Search for the cell housing the specified text and yield its [x, y] center coordinate. 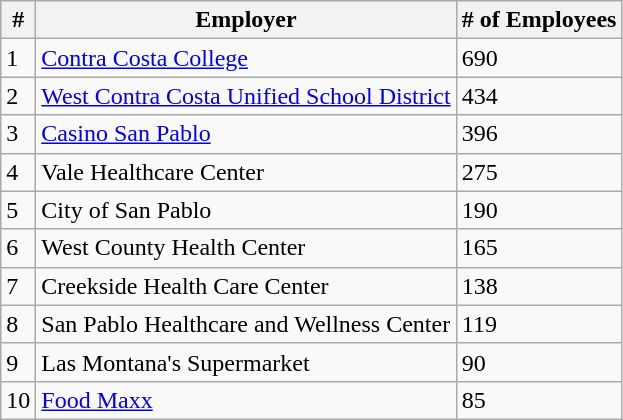
Vale Healthcare Center [246, 172]
West Contra Costa Unified School District [246, 96]
2 [18, 96]
190 [539, 210]
West County Health Center [246, 248]
5 [18, 210]
# of Employees [539, 20]
Las Montana's Supermarket [246, 362]
# [18, 20]
Food Maxx [246, 400]
690 [539, 58]
City of San Pablo [246, 210]
Contra Costa College [246, 58]
275 [539, 172]
9 [18, 362]
4 [18, 172]
138 [539, 286]
165 [539, 248]
Employer [246, 20]
10 [18, 400]
119 [539, 324]
3 [18, 134]
434 [539, 96]
85 [539, 400]
90 [539, 362]
1 [18, 58]
Creekside Health Care Center [246, 286]
396 [539, 134]
6 [18, 248]
8 [18, 324]
San Pablo Healthcare and Wellness Center [246, 324]
Casino San Pablo [246, 134]
7 [18, 286]
